Capture the cell that displays the provided text and extract its (X, Y) central coordinate. 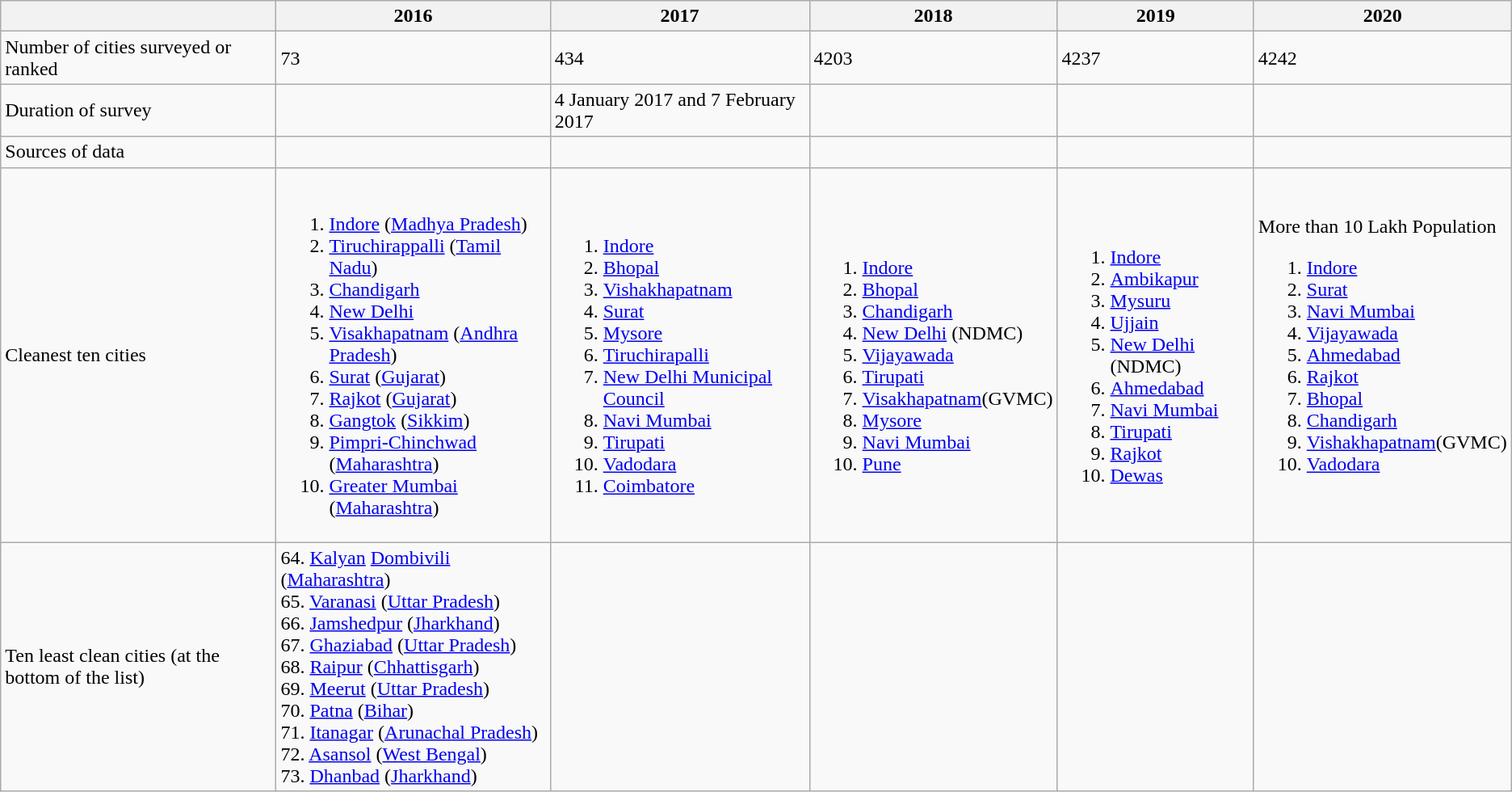
2019 (1155, 16)
IndoreBhopalChandigarhNew Delhi (NDMC)VijayawadaTirupatiVisakhapatnam(GVMC)MysoreNavi MumbaiPune (934, 355)
Cleanest ten cities (139, 355)
2017 (680, 16)
4 January 2017 and 7 February 2017 (680, 110)
4203 (934, 58)
Duration of survey (139, 110)
IndoreBhopalVishakhapatnamSuratMysoreTiruchirapalliNew Delhi Municipal CouncilNavi MumbaiTirupatiVadodaraCoimbatore (680, 355)
434 (680, 58)
4242 (1383, 58)
Ten least clean cities (at the bottom of the list) (139, 667)
2020 (1383, 16)
More than 10 Lakh PopulationIndoreSuratNavi MumbaiVijayawadaAhmedabadRajkotBhopalChandigarhVishakhapatnam(GVMC)Vadodara (1383, 355)
2016 (414, 16)
IndoreAmbikapurMysuruUjjainNew Delhi (NDMC)AhmedabadNavi MumbaiTirupatiRajkotDewas (1155, 355)
73 (414, 58)
Number of cities surveyed or ranked (139, 58)
4237 (1155, 58)
Sources of data (139, 152)
2018 (934, 16)
